Capture the cell that displays the provided text and extract its (x, y) central coordinate. 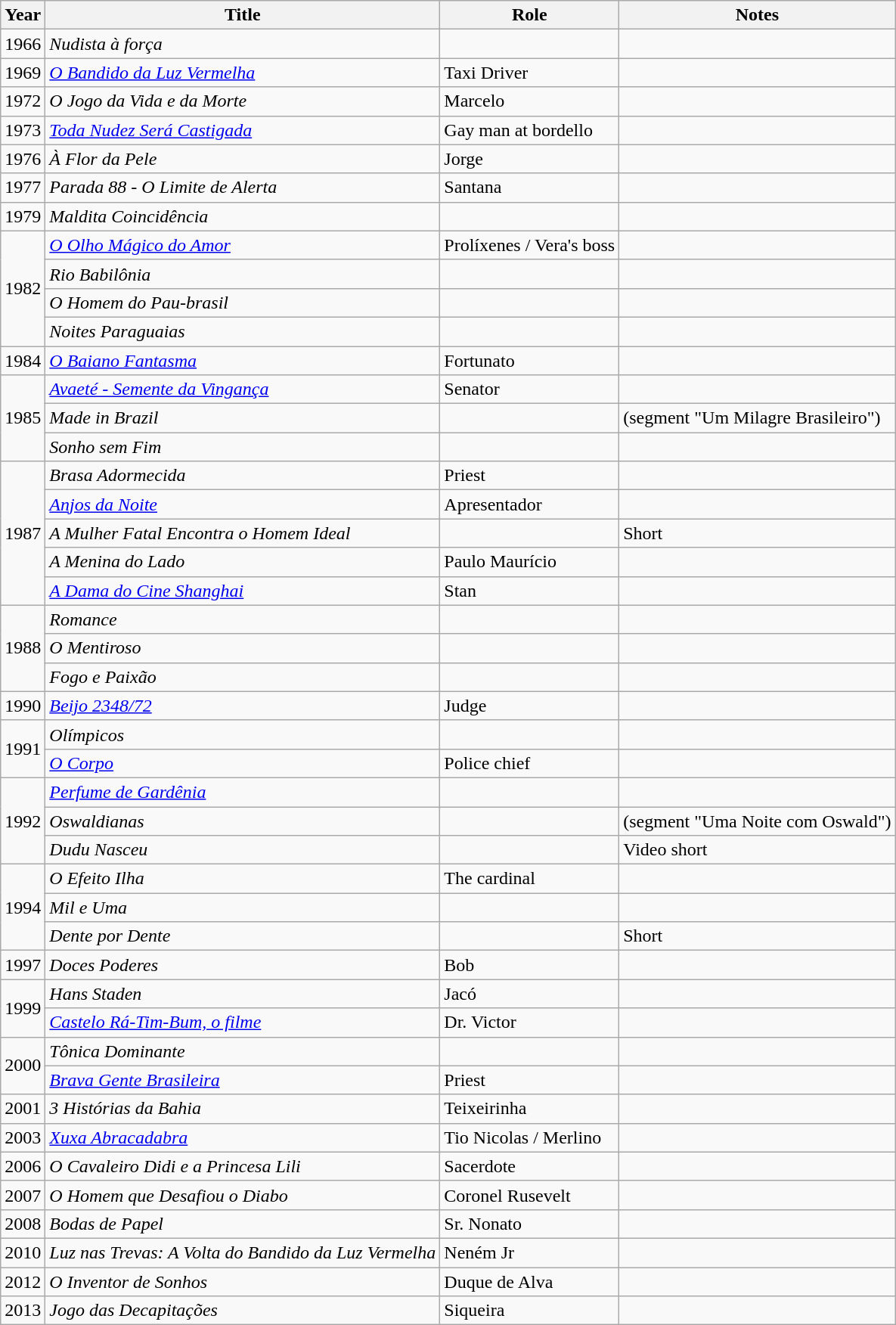
Dudu Nasceu (243, 850)
2008 (23, 1224)
Toda Nudez Será Castigada (243, 130)
2010 (23, 1252)
Made in Brazil (243, 418)
O Homem do Pau-brasil (243, 303)
O Efeito Ilha (243, 879)
Parada 88 - O Limite de Alerta (243, 188)
Hans Staden (243, 994)
Fortunato (529, 361)
Marcelo (529, 101)
Bodas de Papel (243, 1224)
1977 (23, 188)
O Jogo da Vida e da Morte (243, 101)
2012 (23, 1282)
Nudista à força (243, 44)
Avaeté - Semente da Vingança (243, 389)
Doces Poderes (243, 965)
1985 (23, 418)
Anjos da Noite (243, 504)
1987 (23, 533)
2000 (23, 1066)
Video short (758, 850)
2006 (23, 1166)
Brasa Adormecida (243, 476)
2013 (23, 1311)
1966 (23, 44)
Sacerdote (529, 1166)
1979 (23, 216)
O Inventor de Sonhos (243, 1282)
1991 (23, 749)
Paulo Maurício (529, 562)
Fogo e Paixão (243, 677)
Mil e Uma (243, 908)
Xuxa Abracadabra (243, 1137)
2007 (23, 1195)
Senator (529, 389)
Noites Paraguaias (243, 331)
O Olho Mágico do Amor (243, 245)
Tônica Dominante (243, 1051)
Taxi Driver (529, 73)
Duque de Alva (529, 1282)
Judge (529, 706)
1973 (23, 130)
Jogo das Decapitações (243, 1311)
Bob (529, 965)
Brava Gente Brasileira (243, 1080)
Dr. Victor (529, 1022)
Prolíxenes / Vera's boss (529, 245)
1976 (23, 159)
O Homem que Desafiou o Diabo (243, 1195)
A Menina do Lado (243, 562)
Jacó (529, 994)
Year (23, 15)
1982 (23, 288)
1988 (23, 648)
Tio Nicolas / Merlino (529, 1137)
Perfume de Gardênia (243, 792)
Sonho sem Fim (243, 447)
(segment "Um Milagre Brasileiro") (758, 418)
Sr. Nonato (529, 1224)
Castelo Rá-Tim-Bum, o filme (243, 1022)
1984 (23, 361)
Luz nas Trevas: A Volta do Bandido da Luz Vermelha (243, 1252)
Siqueira (529, 1311)
O Corpo (243, 763)
1969 (23, 73)
Beijo 2348/72 (243, 706)
O Bandido da Luz Vermelha (243, 73)
Rio Babilônia (243, 274)
Teixeirinha (529, 1109)
Maldita Coincidência (243, 216)
A Mulher Fatal Encontra o Homem Ideal (243, 533)
Stan (529, 591)
Olímpicos (243, 734)
1994 (23, 908)
Jorge (529, 159)
Gay man at bordello (529, 130)
Coronel Rusevelt (529, 1195)
O Mentiroso (243, 648)
Oswaldianas (243, 821)
Notes (758, 15)
Neném Jr (529, 1252)
Apresentador (529, 504)
2003 (23, 1137)
2001 (23, 1109)
1992 (23, 821)
1997 (23, 965)
Dente por Dente (243, 936)
A Dama do Cine Shanghai (243, 591)
Title (243, 15)
Romance (243, 619)
The cardinal (529, 879)
3 Histórias da Bahia (243, 1109)
À Flor da Pele (243, 159)
1999 (23, 1008)
Role (529, 15)
1990 (23, 706)
O Baiano Fantasma (243, 361)
(segment "Uma Noite com Oswald") (758, 821)
Police chief (529, 763)
O Cavaleiro Didi e a Princesa Lili (243, 1166)
1972 (23, 101)
Santana (529, 188)
